Detect which cell encompasses the target text, then output its [x, y] center coordinate. 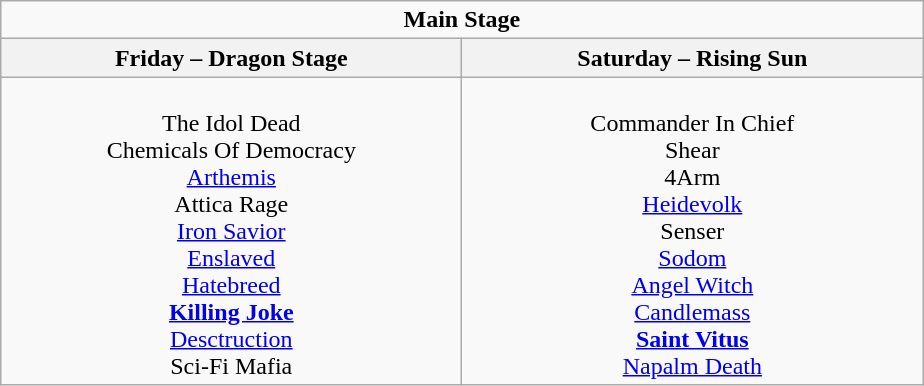
The Idol Dead Chemicals Of Democracy Arthemis Attica Rage Iron Savior Enslaved Hatebreed Killing Joke Desctruction Sci-Fi Mafia [232, 231]
Saturday – Rising Sun [692, 58]
Commander In Chief Shear 4Arm Heidevolk Senser Sodom Angel Witch Candlemass Saint Vitus Napalm Death [692, 231]
Friday – Dragon Stage [232, 58]
Main Stage [462, 20]
